Identify which cell holds the provided text, then report its [x, y] central coordinate. 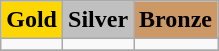
Gold [32, 20]
Silver [98, 20]
Bronze [176, 20]
